Find where the given text appears and provide that cell's center as (x, y) coordinate. 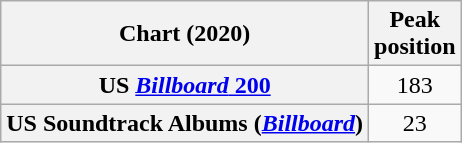
Chart (2020) (185, 34)
Peakposition (415, 34)
183 (415, 85)
23 (415, 123)
US Soundtrack Albums (Billboard) (185, 123)
US Billboard 200 (185, 85)
